Search for the cell housing the specified text and yield its [x, y] center coordinate. 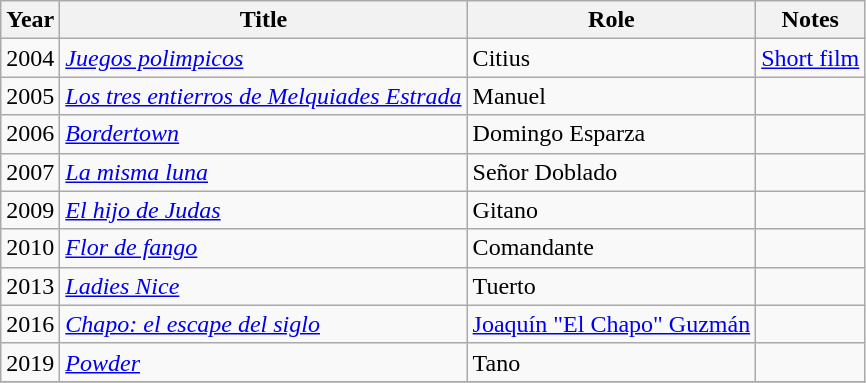
2013 [30, 286]
2009 [30, 210]
Joaquín "El Chapo" Guzmán [612, 324]
2016 [30, 324]
Tano [612, 362]
Señor Doblado [612, 172]
2004 [30, 58]
Ladies Nice [264, 286]
Short film [810, 58]
Title [264, 20]
Bordertown [264, 134]
Notes [810, 20]
Year [30, 20]
Citius [612, 58]
2019 [30, 362]
Juegos polimpicos [264, 58]
Domingo Esparza [612, 134]
Powder [264, 362]
Gitano [612, 210]
2010 [30, 248]
El hijo de Judas [264, 210]
Role [612, 20]
Los tres entierros de Melquiades Estrada [264, 96]
La misma luna [264, 172]
Flor de fango [264, 248]
Tuerto [612, 286]
Chapo: el escape del siglo [264, 324]
Manuel [612, 96]
2006 [30, 134]
Comandante [612, 248]
2005 [30, 96]
2007 [30, 172]
